Pinpoint the cell where the given text exists, returning its (X, Y) midpoint coordinate. 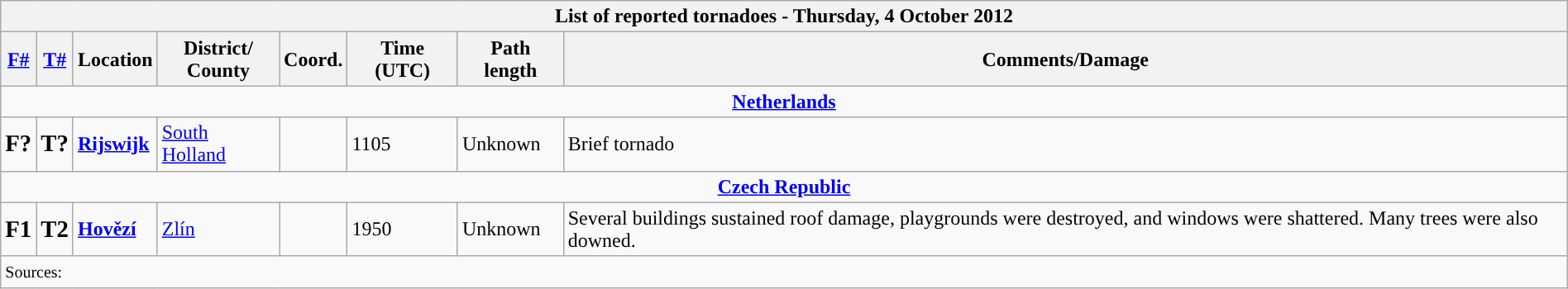
Rijswijk (115, 144)
Hovězí (115, 230)
Netherlands (784, 102)
Time (UTC) (402, 59)
Path length (510, 59)
1950 (402, 230)
Location (115, 59)
South Holland (218, 144)
F? (18, 144)
Several buildings sustained roof damage, playgrounds were destroyed, and windows were shattered. Many trees were also downed. (1065, 230)
Zlín (218, 230)
T? (55, 144)
F# (18, 59)
Czech Republic (784, 187)
Sources: (784, 272)
F1 (18, 230)
Brief tornado (1065, 144)
1105 (402, 144)
List of reported tornadoes - Thursday, 4 October 2012 (784, 17)
T# (55, 59)
T2 (55, 230)
Comments/Damage (1065, 59)
Coord. (313, 59)
District/County (218, 59)
